Output the (X, Y) coordinate of the center of the cell containing the given text.  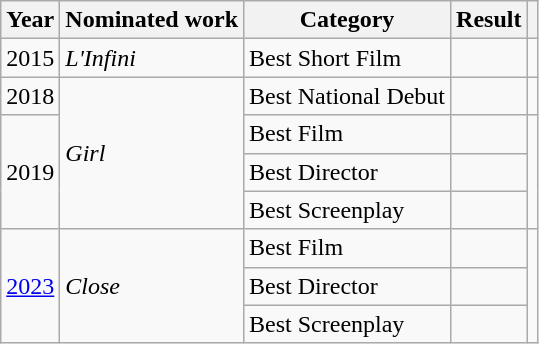
2018 (30, 96)
Result (489, 20)
Best Short Film (348, 58)
2023 (30, 286)
Best National Debut (348, 96)
Close (152, 286)
2019 (30, 172)
L'Infini (152, 58)
2015 (30, 58)
Category (348, 20)
Year (30, 20)
Nominated work (152, 20)
Girl (152, 153)
